Scan for the cell matching the given text and deliver its [X, Y] coordinate at center. 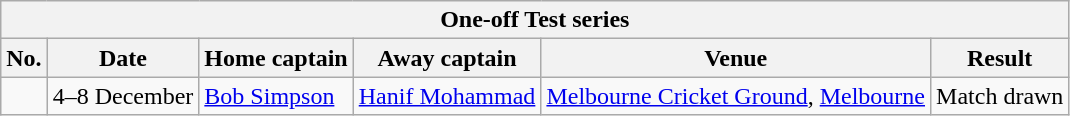
Date [123, 58]
Melbourne Cricket Ground, Melbourne [736, 96]
Result [1000, 58]
4–8 December [123, 96]
One-off Test series [535, 20]
Hanif Mohammad [447, 96]
Away captain [447, 58]
Match drawn [1000, 96]
Bob Simpson [276, 96]
Venue [736, 58]
No. [24, 58]
Home captain [276, 58]
